Output the [x, y] coordinate of the center of the cell containing the given text.  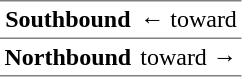
Northbound [68, 57]
toward → [189, 57]
← toward [189, 20]
Southbound [68, 20]
